Pinpoint the cell where the given text exists, returning its [X, Y] midpoint coordinate. 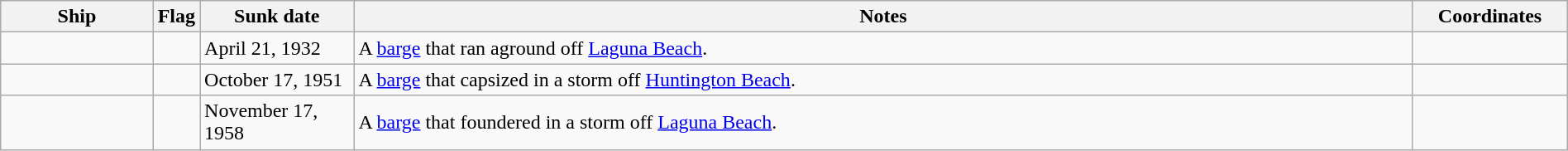
Ship [77, 17]
A barge that foundered in a storm off Laguna Beach. [883, 123]
November 17, 1958 [277, 123]
Sunk date [277, 17]
Coordinates [1490, 17]
Flag [176, 17]
Notes [883, 17]
April 21, 1932 [277, 48]
A barge that ran aground off Laguna Beach. [883, 48]
October 17, 1951 [277, 80]
A barge that capsized in a storm off Huntington Beach. [883, 80]
